Search for the cell housing the specified text and yield its (X, Y) center coordinate. 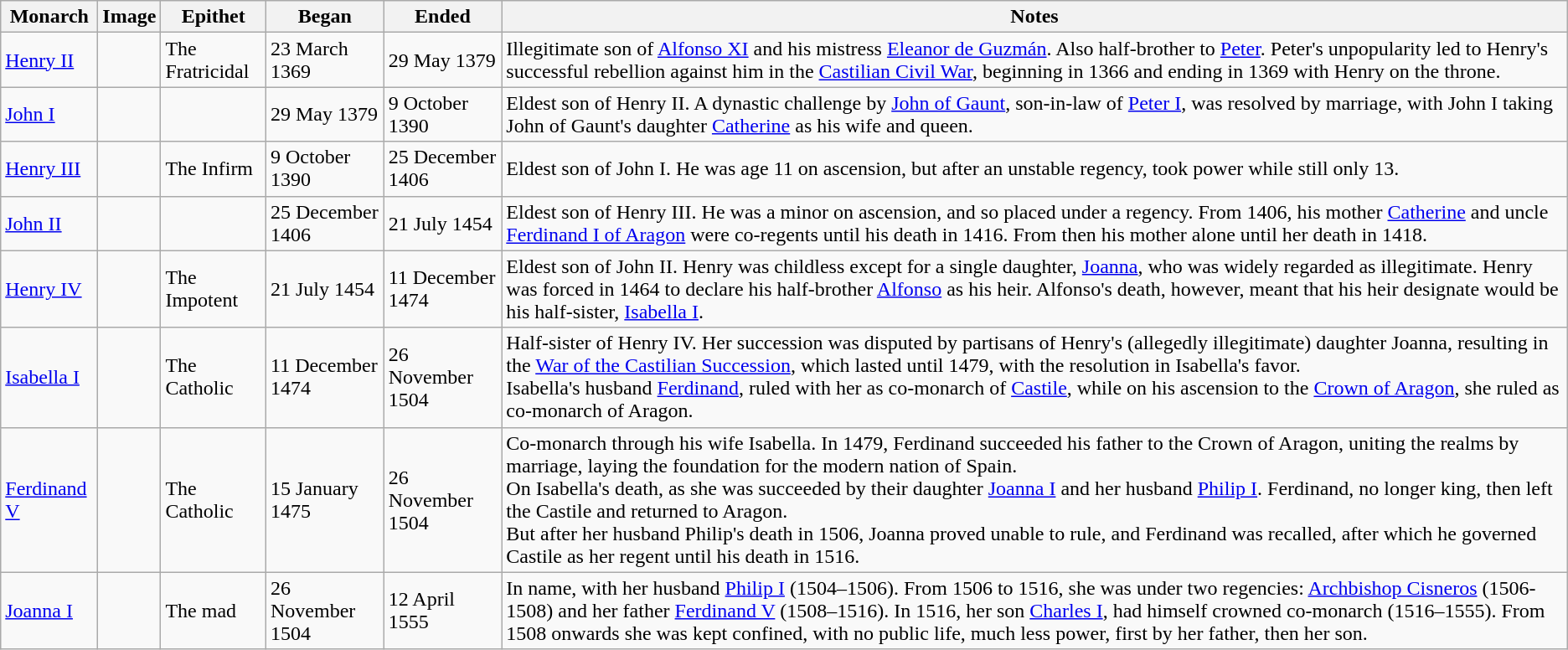
Henry III (49, 169)
12 April 1555 (442, 611)
Joanna I (49, 611)
The mad (214, 611)
The Fratricidal (214, 60)
23 March 1369 (325, 60)
Notes (1034, 17)
Henry IV (49, 289)
Began (325, 17)
Monarch (49, 17)
Image (129, 17)
The Infirm (214, 169)
Henry II (49, 60)
Ferdinand V (49, 499)
15 January 1475 (325, 499)
Eldest son of John I. He was age 11 on ascension, but after an unstable regency, took power while still only 13. (1034, 169)
Epithet (214, 17)
Isabella I (49, 377)
John II (49, 223)
The Impotent (214, 289)
John I (49, 114)
Ended (442, 17)
